Identify which cell holds the provided text, then report its [X, Y] central coordinate. 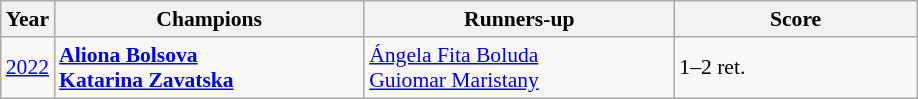
Score [796, 19]
Year [28, 19]
Runners-up [519, 19]
Aliona Bolsova Katarina Zavatska [209, 68]
2022 [28, 68]
1–2 ret. [796, 68]
Ángela Fita Boluda Guiomar Maristany [519, 68]
Champions [209, 19]
